For the text-containing cell, return its midpoint in (x, y) coordinate format. 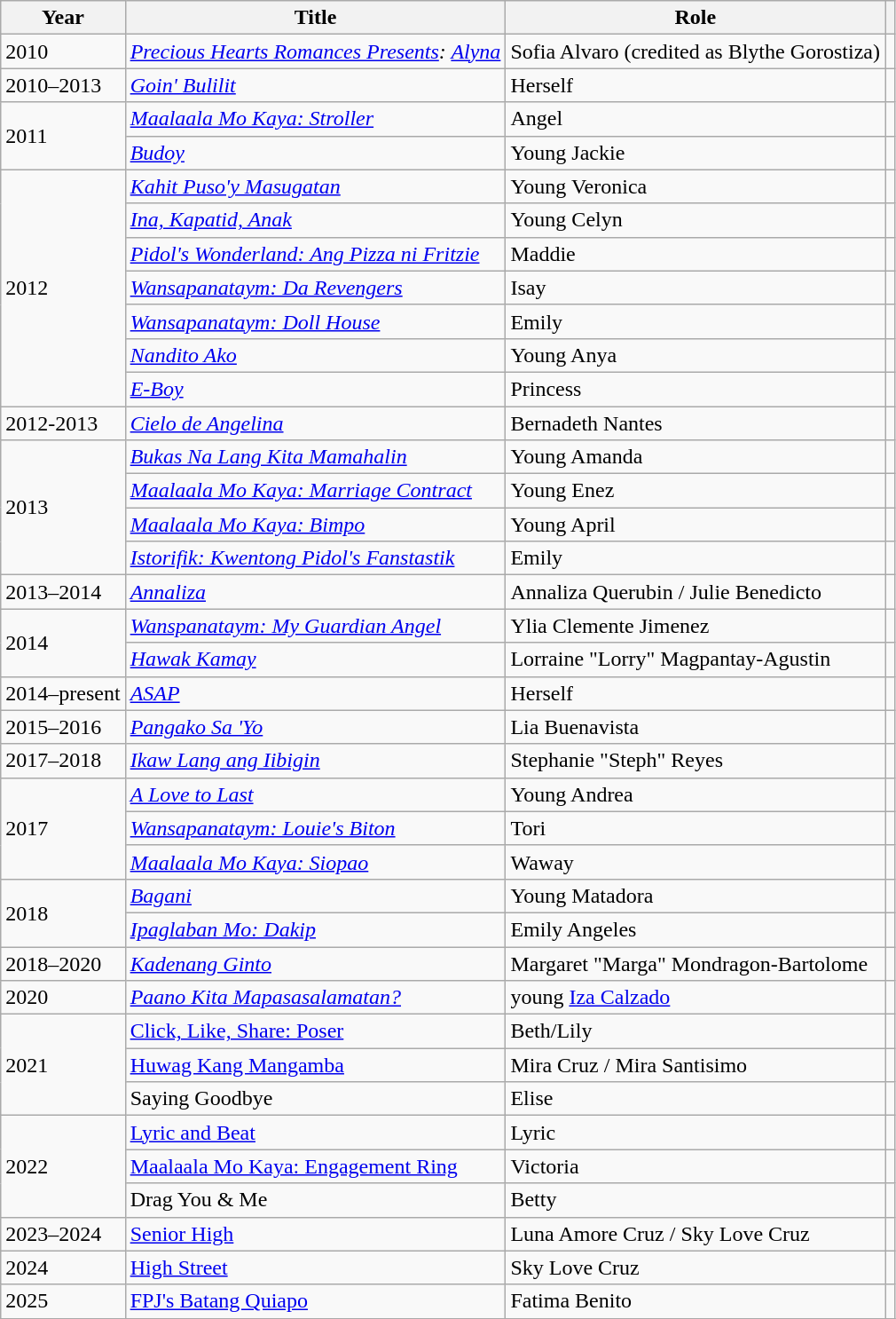
Young Jackie (696, 153)
2015–2016 (63, 727)
Saying Goodbye (316, 1099)
FPJ's Batang Quiapo (316, 1301)
Betty (696, 1200)
2011 (63, 136)
2025 (63, 1301)
Young Enez (696, 491)
Wansapanataym: Louie's Biton (316, 828)
Maalaala Mo Kaya: Siopao (316, 862)
Maalaala Mo Kaya: Bimpo (316, 525)
Beth/Lily (696, 1031)
2021 (63, 1065)
Role (696, 18)
Young Andrea (696, 794)
2023–2024 (63, 1234)
2013–2014 (63, 592)
Lorraine "Lorry" Magpantay-Agustin (696, 659)
Cielo de Angelina (316, 423)
Maalaala Mo Kaya: Marriage Contract (316, 491)
2017 (63, 828)
2012-2013 (63, 423)
Huwag Kang Mangamba (316, 1065)
Young Anya (696, 355)
2024 (63, 1268)
Elise (696, 1099)
Princess (696, 389)
Nandito Ako (316, 355)
Young Amanda (696, 457)
young Iza Calzado (696, 998)
Ina, Kapatid, Anak (316, 220)
Young Matadora (696, 896)
Maalaala Mo Kaya: Engagement Ring (316, 1166)
2022 (63, 1166)
Pidol's Wonderland: Ang Pizza ni Fritzie (316, 254)
Ipaglaban Mo: Dakip (316, 929)
2018–2020 (63, 963)
Paano Kita Mapasasalamatan? (316, 998)
2013 (63, 508)
Bernadeth Nantes (696, 423)
Kahit Puso'y Masugatan (316, 186)
Lia Buenavista (696, 727)
Wansapanataym: Doll House (316, 321)
Bukas Na Lang Kita Mamahalin (316, 457)
Istorifik: Kwentong Pidol's Fanstastik (316, 558)
ASAP (316, 693)
Maddie (696, 254)
Emily Angeles (696, 929)
2014–present (63, 693)
Sofia Alvaro (credited as Blythe Gorostiza) (696, 51)
Annaliza Querubin / Julie Benedicto (696, 592)
2010 (63, 51)
Waway (696, 862)
Drag You & Me (316, 1200)
Isay (696, 288)
Luna Amore Cruz / Sky Love Cruz (696, 1234)
Bagani (316, 896)
Ylia Clemente Jimenez (696, 626)
Stephanie "Steph" Reyes (696, 761)
Pangako Sa 'Yo (316, 727)
2012 (63, 288)
E-Boy (316, 389)
Annaliza (316, 592)
Ikaw Lang ang Iibigin (316, 761)
Lyric (696, 1133)
Precious Hearts Romances Presents: Alyna (316, 51)
A Love to Last (316, 794)
Budoy (316, 153)
2010–2013 (63, 85)
2017–2018 (63, 761)
Maalaala Mo Kaya: Stroller (316, 119)
Young April (696, 525)
Young Veronica (696, 186)
Senior High (316, 1234)
Wansapanataym: Da Revengers (316, 288)
Goin' Bulilit (316, 85)
Kadenang Ginto (316, 963)
2014 (63, 643)
Victoria (696, 1166)
Tori (696, 828)
2018 (63, 912)
Title (316, 18)
Lyric and Beat (316, 1133)
Fatima Benito (696, 1301)
Sky Love Cruz (696, 1268)
High Street (316, 1268)
Wanspanataym: My Guardian Angel (316, 626)
Margaret "Marga" Mondragon-Bartolome (696, 963)
Angel (696, 119)
Year (63, 18)
Hawak Kamay (316, 659)
Click, Like, Share: Poser (316, 1031)
Young Celyn (696, 220)
Mira Cruz / Mira Santisimo (696, 1065)
2020 (63, 998)
